Return the [X, Y] coordinate for the center point of the cell that contains the specified text.  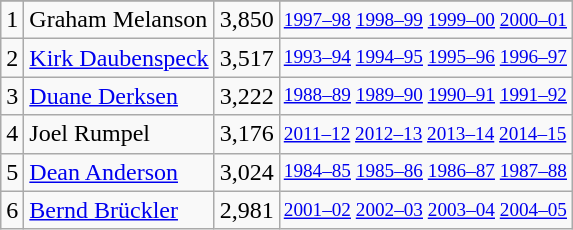
3,222 [246, 96]
6 [12, 210]
Duane Derksen [119, 96]
1997–98 1998–99 1999–00 2000–01 [425, 20]
4 [12, 134]
1984–85 1985–86 1986–87 1987–88 [425, 172]
Joel Rumpel [119, 134]
2001–02 2002–03 2003–04 2004–05 [425, 210]
5 [12, 172]
3,176 [246, 134]
Bernd Brückler [119, 210]
3,517 [246, 58]
3,850 [246, 20]
1 [12, 20]
Kirk Daubenspeck [119, 58]
2 [12, 58]
3 [12, 96]
1988–89 1989–90 1990–91 1991–92 [425, 96]
Dean Anderson [119, 172]
2011–12 2012–13 2013–14 2014–15 [425, 134]
3,024 [246, 172]
2,981 [246, 210]
1993–94 1994–95 1995–96 1996–97 [425, 58]
Graham Melanson [119, 20]
